Find where the given text appears and provide that cell's center as (X, Y) coordinate. 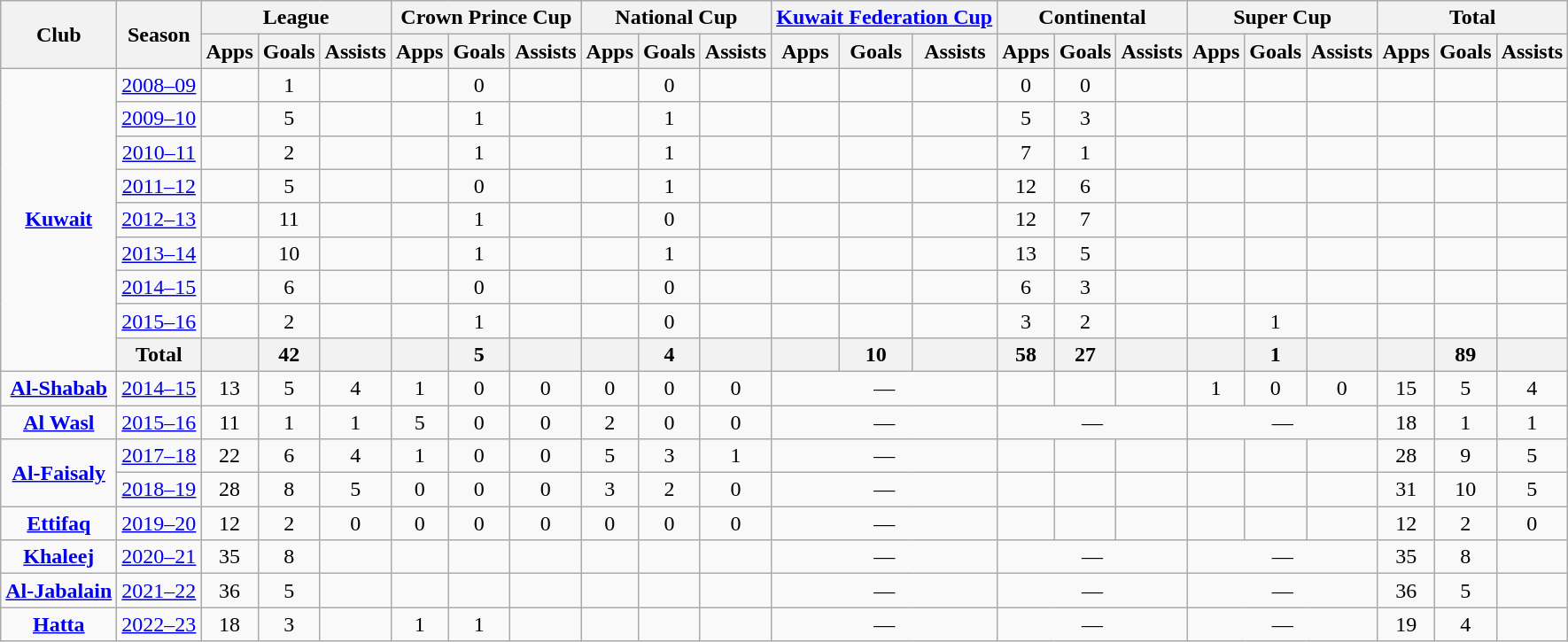
Khaleej (58, 557)
Al Wasl (58, 422)
15 (1406, 388)
2013–14 (159, 253)
22 (229, 456)
2009–10 (159, 119)
Continental (1093, 18)
Ettifaq (58, 523)
89 (1465, 354)
2021–22 (159, 591)
Season (159, 35)
2020–21 (159, 557)
9 (1465, 456)
42 (289, 354)
31 (1406, 490)
2012–13 (159, 220)
2018–19 (159, 490)
Kuwait (58, 220)
Crown Prince Cup (485, 18)
Kuwait Federation Cup (884, 18)
2010–11 (159, 152)
Al-Faisaly (58, 473)
2011–12 (159, 186)
19 (1406, 624)
League (296, 18)
58 (1026, 354)
Club (58, 35)
2008–09 (159, 85)
National Cup (677, 18)
2017–18 (159, 456)
Al-Shabab (58, 388)
2019–20 (159, 523)
Super Cup (1283, 18)
27 (1085, 354)
2022–23 (159, 624)
Hatta (58, 624)
Al-Jabalain (58, 591)
